From the cell containing the given text, extract its center point as (x, y) coordinate. 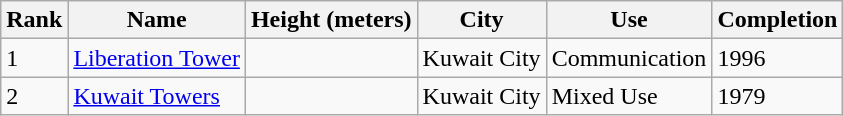
Name (157, 20)
1979 (778, 96)
Height (meters) (331, 20)
Communication (629, 58)
Liberation Tower (157, 58)
1 (34, 58)
Completion (778, 20)
2 (34, 96)
Rank (34, 20)
Use (629, 20)
City (482, 20)
Kuwait Towers (157, 96)
1996 (778, 58)
Mixed Use (629, 96)
